Identify which cell holds the provided text, then report its [X, Y] central coordinate. 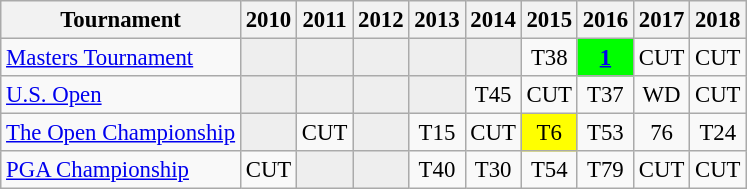
2014 [493, 20]
Masters Tournament [121, 58]
PGA Championship [121, 170]
2012 [381, 20]
T15 [437, 133]
2013 [437, 20]
T37 [605, 95]
2016 [605, 20]
WD [661, 95]
76 [661, 133]
T79 [605, 170]
T38 [549, 58]
1 [605, 58]
U.S. Open [121, 95]
T24 [718, 133]
2017 [661, 20]
T6 [549, 133]
2015 [549, 20]
T30 [493, 170]
T40 [437, 170]
The Open Championship [121, 133]
Tournament [121, 20]
2018 [718, 20]
T45 [493, 95]
2011 [325, 20]
T54 [549, 170]
T53 [605, 133]
2010 [268, 20]
